From the cell containing the given text, extract its center point as (X, Y) coordinate. 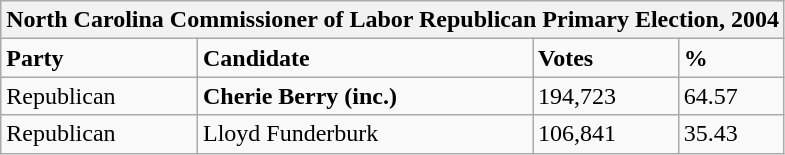
Votes (606, 58)
North Carolina Commissioner of Labor Republican Primary Election, 2004 (393, 20)
% (731, 58)
194,723 (606, 96)
Candidate (364, 58)
Party (100, 58)
Lloyd Funderburk (364, 134)
Cherie Berry (inc.) (364, 96)
35.43 (731, 134)
106,841 (606, 134)
64.57 (731, 96)
